Output the [x, y] coordinate of the center of the cell containing the given text.  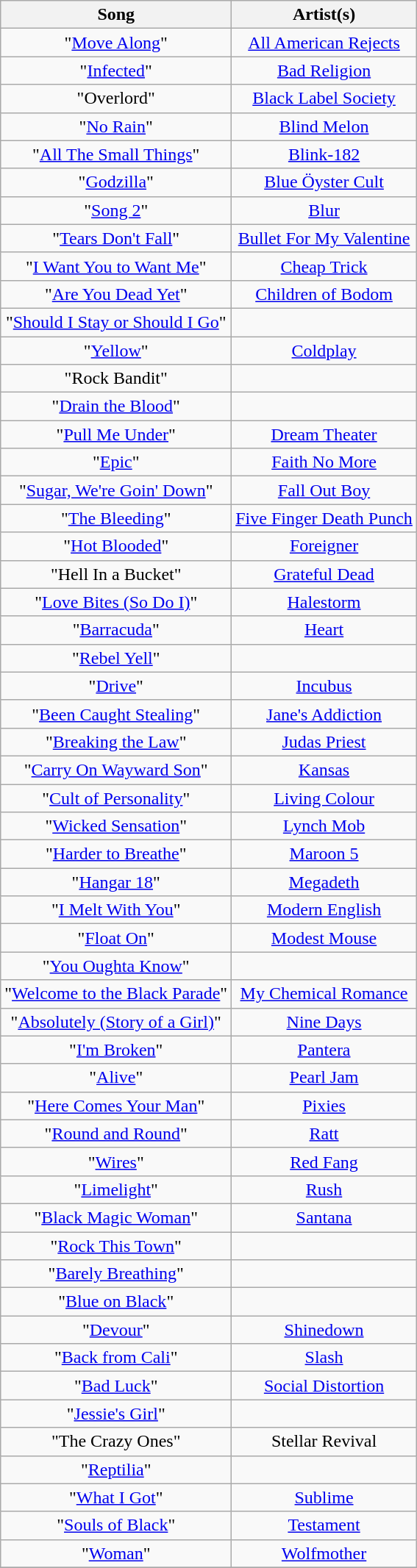
Incubus [324, 686]
Children of Bodom [324, 294]
"Souls of Black" [116, 1525]
Stellar Revival [324, 1442]
"I Melt With You" [116, 910]
Nine Days [324, 1022]
Living Colour [324, 798]
"Godzilla" [116, 182]
Fall Out Boy [324, 490]
"Wires" [116, 1161]
Megadeth [324, 882]
"Barracuda" [116, 630]
"The Bleeding" [116, 518]
"Breaking the Law" [116, 742]
Blur [324, 210]
"Rebel Yell" [116, 658]
"Float On" [116, 938]
"Reptilia" [116, 1469]
"Back from Cali" [116, 1358]
Dream Theater [324, 434]
"Drain the Blood" [116, 407]
"Alive" [116, 1078]
"Should I Stay or Should I Go" [116, 322]
Modest Mouse [324, 938]
"Barely Breathing" [116, 1274]
"Limelight" [116, 1189]
Judas Priest [324, 742]
"No Rain" [116, 126]
My Chemical Romance [324, 994]
"Rock Bandit" [116, 379]
"Been Caught Stealing" [116, 714]
Shinedown [324, 1330]
Bad Religion [324, 71]
"Hell In a Bucket" [116, 574]
"Cult of Personality" [116, 798]
Testament [324, 1525]
"Harder to Breathe" [116, 854]
Song [116, 15]
Red Fang [324, 1161]
"You Oughta Know" [116, 966]
Sublime [324, 1497]
Cheap Trick [324, 266]
Social Distortion [324, 1386]
Jane's Addiction [324, 714]
"Welcome to the Black Parade" [116, 994]
Blind Melon [324, 126]
"All The Small Things" [116, 154]
All American Rejects [324, 43]
Halestorm [324, 602]
Artist(s) [324, 15]
Lynch Mob [324, 826]
"Epic" [116, 462]
"Are You Dead Yet" [116, 294]
Coldplay [324, 351]
"Woman" [116, 1553]
Foreigner [324, 546]
"Blue on Black" [116, 1302]
"Round and Round" [116, 1134]
Five Finger Death Punch [324, 518]
Santana [324, 1217]
Faith No More [324, 462]
Pearl Jam [324, 1078]
"Hangar 18" [116, 882]
"The Crazy Ones" [116, 1442]
"Move Along" [116, 43]
"Song 2" [116, 210]
Maroon 5 [324, 854]
"Absolutely (Story of a Girl)" [116, 1022]
"Infected" [116, 71]
"Black Magic Woman" [116, 1217]
"I Want You to Want Me" [116, 266]
"Here Comes Your Man" [116, 1106]
Bullet For My Valentine [324, 238]
"Pull Me Under" [116, 434]
"Devour" [116, 1330]
Kansas [324, 770]
"I'm Broken" [116, 1050]
Ratt [324, 1134]
"Carry On Wayward Son" [116, 770]
Heart [324, 630]
"What I Got" [116, 1497]
Pantera [324, 1050]
"Sugar, We're Goin' Down" [116, 490]
"Love Bites (So Do I)" [116, 602]
"Tears Don't Fall" [116, 238]
"Overlord" [116, 99]
"Wicked Sensation" [116, 826]
Wolfmother [324, 1553]
"Bad Luck" [116, 1386]
"Hot Blooded" [116, 546]
Grateful Dead [324, 574]
Pixies [324, 1106]
"Drive" [116, 686]
Blink-182 [324, 154]
"Yellow" [116, 351]
Rush [324, 1189]
Slash [324, 1358]
Black Label Society [324, 99]
Blue Öyster Cult [324, 182]
"Jessie's Girl" [116, 1414]
"Rock This Town" [116, 1246]
Modern English [324, 910]
